Detect which cell encompasses the target text, then output its (x, y) center coordinate. 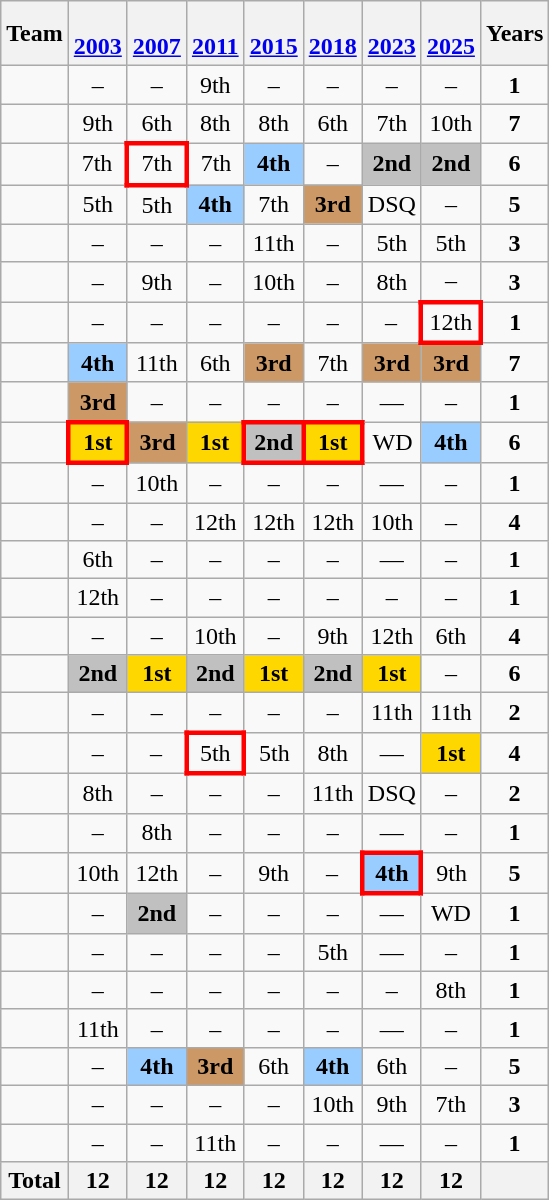
2011 (215, 34)
2003 (98, 34)
2023 (392, 34)
Team (35, 34)
Total (35, 1181)
Years (514, 34)
2015 (274, 34)
2007 (156, 34)
2018 (332, 34)
2025 (450, 34)
